Scan for the cell matching the given text and deliver its (X, Y) coordinate at center. 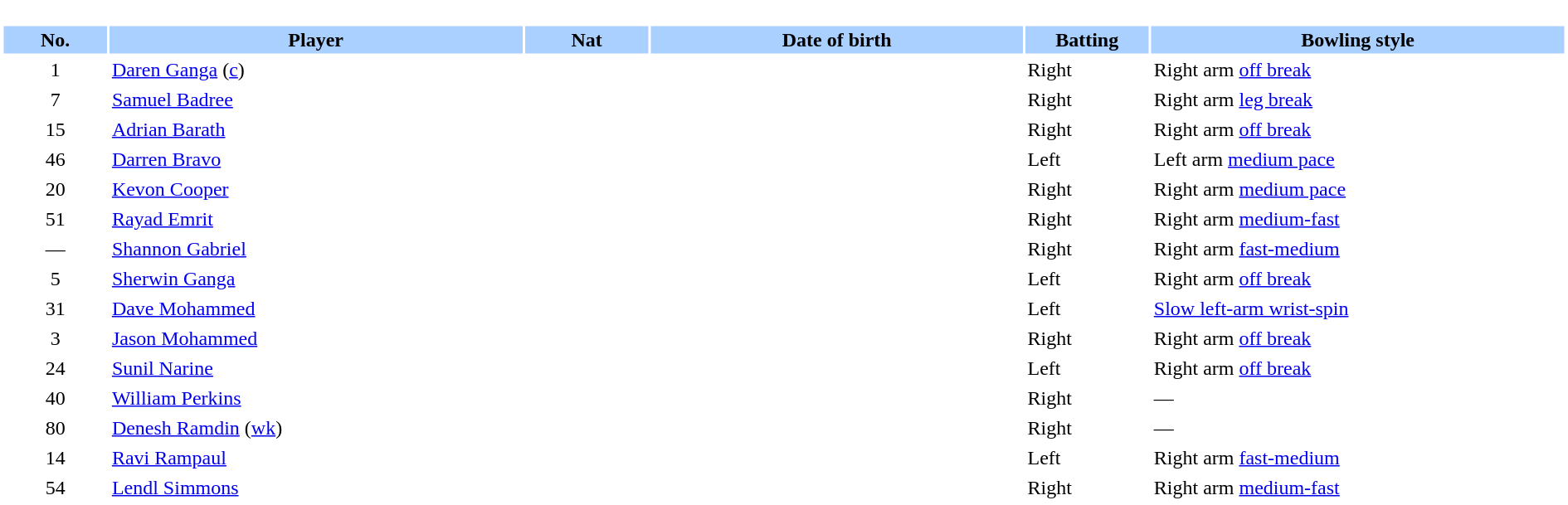
Date of birth (837, 40)
Nat (586, 40)
46 (55, 159)
80 (55, 428)
3 (55, 338)
5 (55, 279)
Kevon Cooper (316, 189)
Rayad Emrit (316, 219)
Daren Ganga (c) (316, 70)
Darren Bravo (316, 159)
Sunil Narine (316, 368)
Batting (1087, 40)
31 (55, 308)
Left arm medium pace (1358, 159)
40 (55, 398)
Sherwin Ganga (316, 279)
20 (55, 189)
Bowling style (1358, 40)
Denesh Ramdin (wk) (316, 428)
Player (316, 40)
1 (55, 70)
54 (55, 488)
24 (55, 368)
Lendl Simmons (316, 488)
14 (55, 458)
7 (55, 100)
No. (55, 40)
Right arm medium pace (1358, 189)
Right arm leg break (1358, 100)
51 (55, 219)
William Perkins (316, 398)
Dave Mohammed (316, 308)
Shannon Gabriel (316, 249)
Jason Mohammed (316, 338)
15 (55, 129)
Adrian Barath (316, 129)
Slow left-arm wrist-spin (1358, 308)
Samuel Badree (316, 100)
Ravi Rampaul (316, 458)
